From the cell containing the given text, extract its center point as [x, y] coordinate. 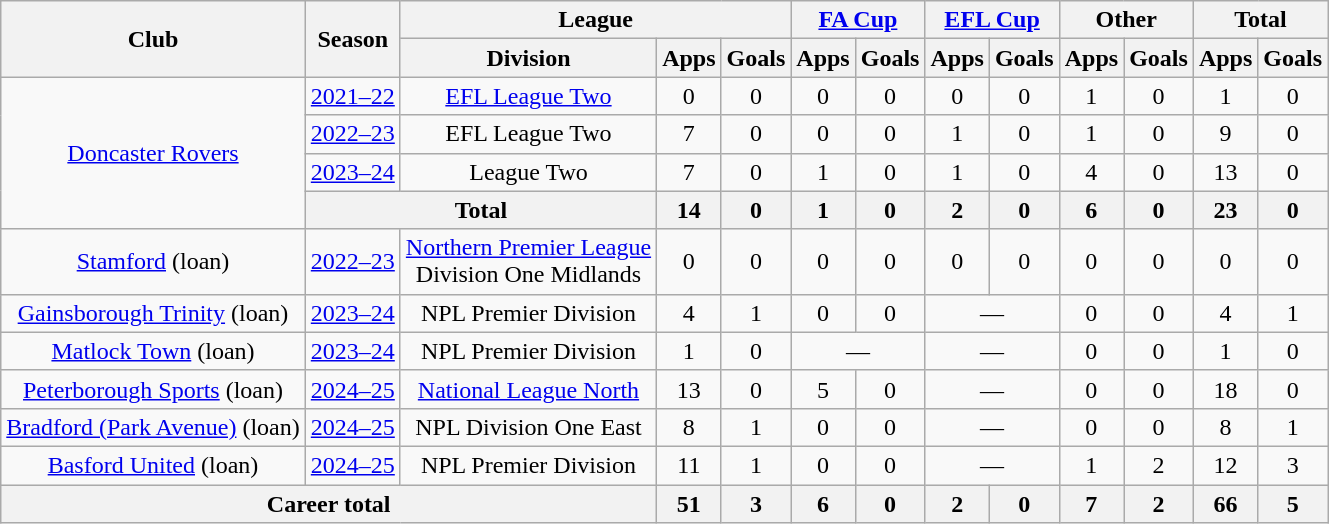
14 [689, 210]
Gainsborough Trinity (loan) [154, 313]
23 [1225, 210]
66 [1225, 503]
League Two [528, 172]
EFL Cup [992, 20]
12 [1225, 465]
National League North [528, 389]
FA Cup [858, 20]
Stamford (loan) [154, 262]
Peterborough Sports (loan) [154, 389]
Bradford (Park Avenue) (loan) [154, 427]
Other [1126, 20]
2021–22 [352, 96]
Career total [329, 503]
51 [689, 503]
11 [689, 465]
Northern Premier LeagueDivision One Midlands [528, 262]
Doncaster Rovers [154, 153]
18 [1225, 389]
Club [154, 39]
Division [528, 58]
Matlock Town (loan) [154, 351]
Basford United (loan) [154, 465]
Season [352, 39]
9 [1225, 134]
League [595, 20]
NPL Division One East [528, 427]
